Search for the cell housing the specified text and yield its [X, Y] center coordinate. 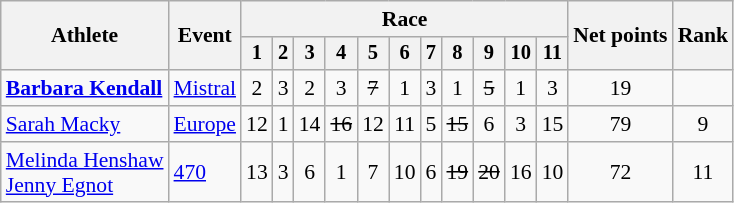
Melinda HenshawJenny Egnot [85, 172]
470 [205, 172]
Rank [704, 36]
Sarah Macky [85, 124]
Event [205, 36]
Barbara Kendall [85, 88]
79 [620, 124]
20 [489, 172]
13 [257, 172]
Europe [205, 124]
8 [457, 54]
72 [620, 172]
Mistral [205, 88]
Race [404, 19]
Net points [620, 36]
14 [310, 124]
4 [341, 54]
Athlete [85, 36]
